Output the (x, y) coordinate of the center of the cell containing the given text.  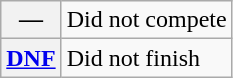
DNF (31, 58)
Did not finish (146, 58)
Did not compete (146, 20)
— (31, 20)
